From the cell containing the given text, extract its center point as (x, y) coordinate. 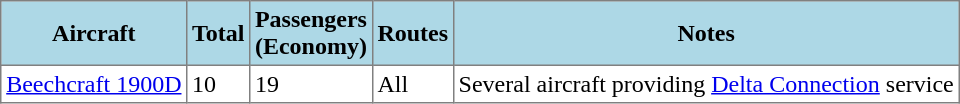
19 (311, 84)
Several aircraft providing Delta Connection service (706, 84)
Notes (706, 33)
Total (218, 33)
Passengers(Economy) (311, 33)
All (412, 84)
Aircraft (94, 33)
10 (218, 84)
Routes (412, 33)
Beechcraft 1900D (94, 84)
